Output the [X, Y] coordinate of the center of the cell containing the given text.  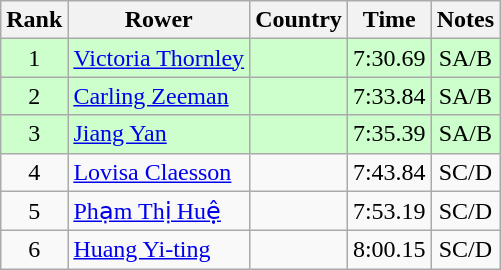
Country [299, 20]
Rower [159, 20]
Victoria Thornley [159, 58]
3 [34, 134]
7:33.84 [389, 96]
2 [34, 96]
Jiang Yan [159, 134]
Notes [465, 20]
6 [34, 250]
7:43.84 [389, 172]
Huang Yi-ting [159, 250]
1 [34, 58]
Phạm Thị Huệ [159, 211]
Lovisa Claesson [159, 172]
Rank [34, 20]
Time [389, 20]
7:30.69 [389, 58]
Carling Zeeman [159, 96]
8:00.15 [389, 250]
7:35.39 [389, 134]
5 [34, 211]
4 [34, 172]
7:53.19 [389, 211]
